Search for the cell housing the specified text and yield its [X, Y] center coordinate. 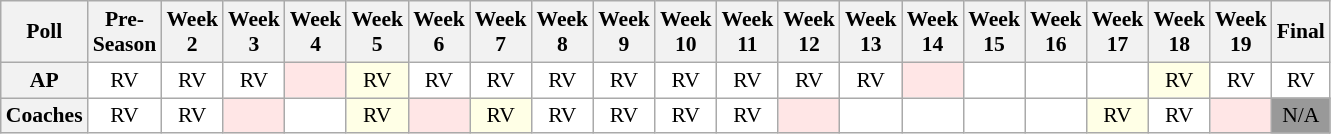
Week19 [1241, 32]
Week15 [994, 32]
Week16 [1056, 32]
Week14 [933, 32]
Week18 [1179, 32]
Week17 [1118, 32]
Week8 [562, 32]
Week3 [254, 32]
Week11 [748, 32]
Week13 [871, 32]
Week9 [624, 32]
Coaches [44, 116]
Week10 [686, 32]
AP [44, 80]
Week6 [439, 32]
Week7 [501, 32]
Week4 [316, 32]
Poll [44, 32]
N/A [1301, 116]
Pre-Season [125, 32]
Week5 [377, 32]
Week12 [809, 32]
Final [1301, 32]
Week2 [192, 32]
